From the cell containing the given text, extract its center point as [x, y] coordinate. 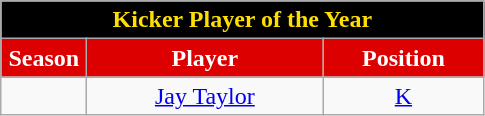
Position [404, 58]
Kicker Player of the Year [242, 20]
Jay Taylor [205, 96]
Player [205, 58]
Season [44, 58]
K [404, 96]
